Extract the (X, Y) coordinate from the center of the cell holding the provided text.  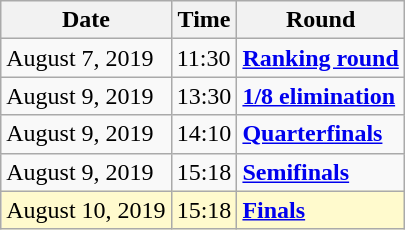
Finals (320, 210)
August 10, 2019 (86, 210)
Semifinals (320, 172)
14:10 (204, 134)
Quarterfinals (320, 134)
1/8 elimination (320, 96)
Ranking round (320, 58)
11:30 (204, 58)
Time (204, 20)
August 7, 2019 (86, 58)
Round (320, 20)
13:30 (204, 96)
Date (86, 20)
